Detect which cell encompasses the target text, then output its [X, Y] center coordinate. 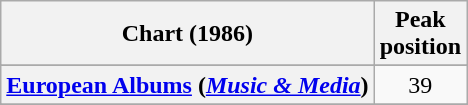
Peakposition [420, 34]
European Albums (Music & Media) [188, 85]
39 [420, 85]
Chart (1986) [188, 34]
